From the cell containing the given text, extract its center point as [x, y] coordinate. 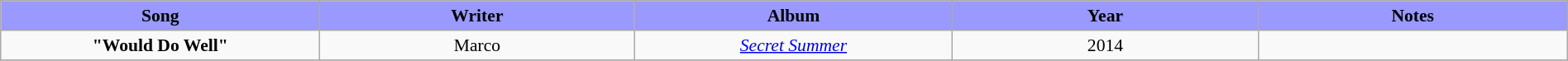
Year [1105, 16]
2014 [1105, 45]
Song [160, 16]
Secret Summer [794, 45]
"Would Do Well" [160, 45]
Album [794, 16]
Notes [1413, 16]
Writer [477, 16]
Marco [477, 45]
